Provide the (x, y) coordinate of the cell's center where the given text is located.  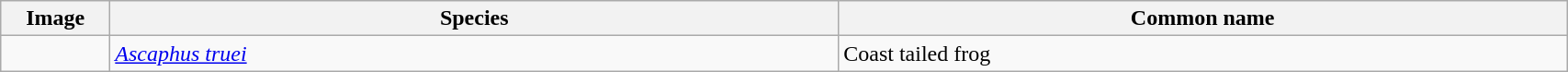
Coast tailed frog (1203, 54)
Ascaphus truei (474, 54)
Species (474, 18)
Common name (1203, 18)
Image (55, 18)
